Capture the cell that displays the provided text and extract its [x, y] central coordinate. 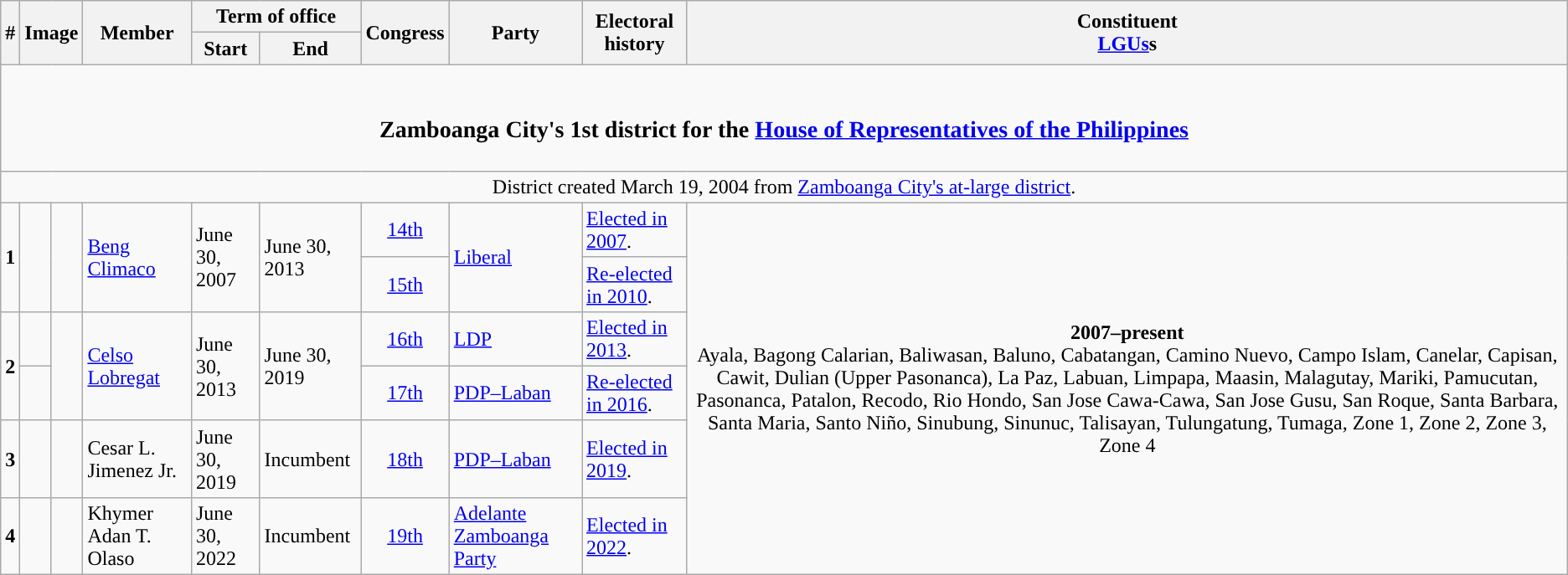
Beng Climaco [137, 257]
Term of office [276, 17]
Elected in 2007. [635, 229]
4 [10, 536]
Adelante Zamboanga Party [515, 536]
LDP [515, 338]
June 30, 2022 [225, 536]
Congress [405, 33]
Khymer Adan T. Olaso [137, 536]
Zamboanga City's 1st district for the House of Representatives of the Philippines [784, 117]
3 [10, 459]
End [310, 49]
Liberal [515, 257]
Electoral history [635, 33]
Re-elected in 2016. [635, 393]
14th [405, 229]
District created March 19, 2004 from Zamboanga City's at-large district. [784, 187]
16th [405, 338]
15th [405, 285]
Start [225, 49]
1 [10, 257]
Elected in 2019. [635, 459]
19th [405, 536]
2 [10, 366]
18th [405, 459]
Celso Lobregat [137, 366]
Member [137, 33]
Party [515, 33]
Cesar L. Jimenez Jr. [137, 459]
Image [52, 33]
ConstituentLGUss [1127, 33]
17th [405, 393]
Elected in 2013. [635, 338]
# [10, 33]
Re-elected in 2010. [635, 285]
Elected in 2022. [635, 536]
June 30, 2007 [225, 257]
